From the cell containing the given text, extract its center point as [x, y] coordinate. 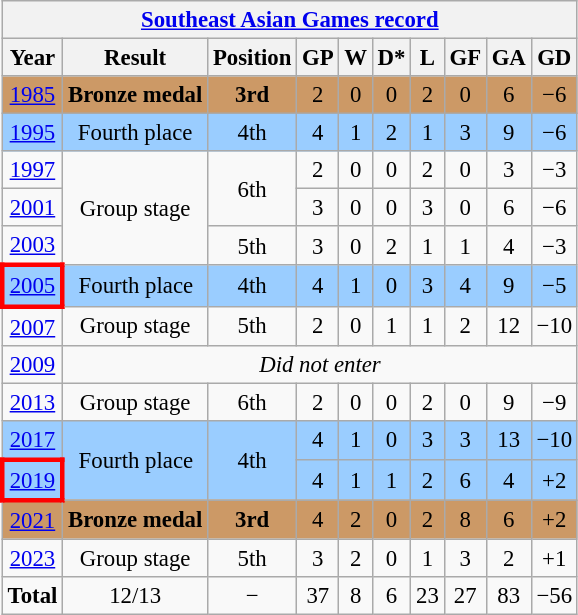
−56 [554, 596]
GP [318, 58]
Southeast Asian Games record [290, 20]
1995 [32, 133]
−5 [554, 286]
GD [554, 58]
GA [508, 58]
12/13 [136, 596]
2019 [32, 480]
2001 [32, 208]
GF [465, 58]
Year [32, 58]
2013 [32, 402]
+1 [554, 558]
23 [428, 596]
1985 [32, 95]
D* [391, 58]
27 [465, 596]
13 [508, 440]
2023 [32, 558]
Did not enter [320, 364]
37 [318, 596]
1997 [32, 170]
Position [252, 58]
Total [32, 596]
L [428, 58]
2021 [32, 520]
2003 [32, 246]
2005 [32, 286]
2007 [32, 326]
2017 [32, 440]
− [252, 596]
83 [508, 596]
W [356, 58]
12 [508, 326]
−9 [554, 402]
Result [136, 58]
2009 [32, 364]
